Provide the (X, Y) coordinate of the cell's center where the given text is located.  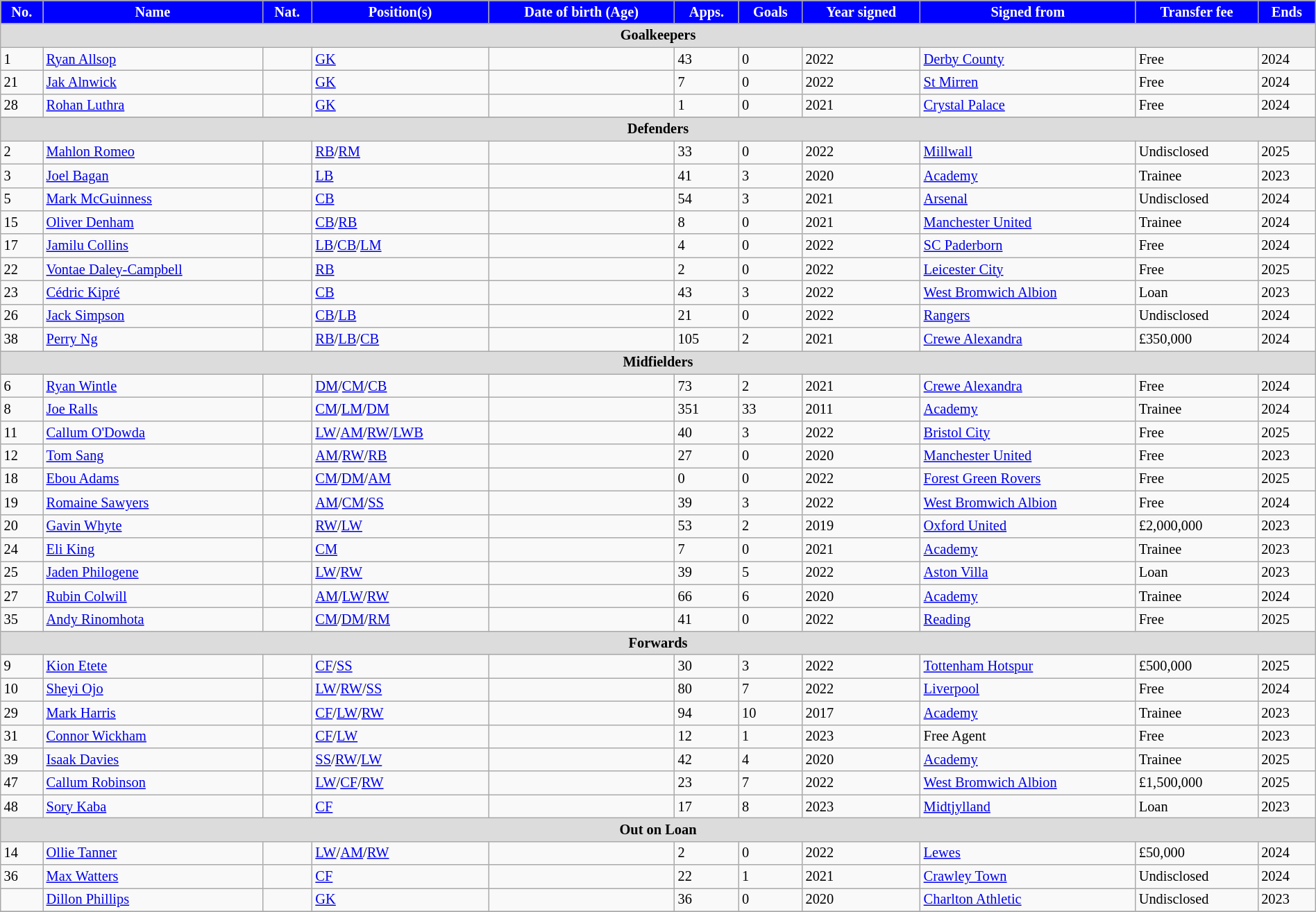
53 (707, 526)
18 (22, 479)
Gavin Whyte (153, 526)
No. (22, 12)
Mahlon Romeo (153, 152)
54 (707, 199)
Dillon Phillips (153, 900)
Jamilu Collins (153, 246)
LW/AM/RW (400, 853)
£2,000,000 (1197, 526)
Ryan Allsop (153, 59)
11 (22, 432)
48 (22, 807)
Mark Harris (153, 713)
9 (22, 666)
Position(s) (400, 12)
Free Agent (1028, 736)
LB/CB/LM (400, 246)
Rangers (1028, 316)
47 (22, 783)
Jak Alnwick (153, 82)
St Mirren (1028, 82)
Ends (1287, 12)
Derby County (1028, 59)
Joel Bagan (153, 176)
Midtjylland (1028, 807)
24 (22, 549)
28 (22, 105)
CF/LW (400, 736)
Mark McGuinness (153, 199)
Max Watters (153, 877)
DM/CM/CB (400, 386)
19 (22, 503)
CM/DM/RM (400, 619)
AM/CM/SS (400, 503)
Connor Wickham (153, 736)
80 (707, 689)
66 (707, 596)
CB/RB (400, 222)
Nat. (287, 12)
Apps. (707, 12)
31 (22, 736)
15 (22, 222)
Sory Kaba (153, 807)
Forwards (658, 643)
Leicester City (1028, 269)
35 (22, 619)
RW/LW (400, 526)
Date of birth (Age) (582, 12)
CM/LM/DM (400, 409)
Signed from (1028, 12)
CF/SS (400, 666)
Lewes (1028, 853)
£350,000 (1197, 339)
Jaden Philogene (153, 573)
£50,000 (1197, 853)
Transfer fee (1197, 12)
2017 (861, 713)
73 (707, 386)
Forest Green Rovers (1028, 479)
LW/AM/RW/LWB (400, 432)
2011 (861, 409)
LW/CF/RW (400, 783)
26 (22, 316)
Isaak Davies (153, 759)
Andy Rinomhota (153, 619)
Aston Villa (1028, 573)
Crawley Town (1028, 877)
Bristol City (1028, 432)
Charlton Athletic (1028, 900)
2019 (861, 526)
Ebou Adams (153, 479)
Romaine Sawyers (153, 503)
Jack Simpson (153, 316)
25 (22, 573)
Oliver Denham (153, 222)
£1,500,000 (1197, 783)
94 (707, 713)
Rubin Colwill (153, 596)
RB/LB/CB (400, 339)
Callum Robinson (153, 783)
14 (22, 853)
Defenders (658, 129)
38 (22, 339)
Goals (770, 12)
Midfielders (658, 362)
40 (707, 432)
Goalkeepers (658, 35)
Reading (1028, 619)
Rohan Luthra (153, 105)
CM/DM/AM (400, 479)
RB/RM (400, 152)
RB (400, 269)
SS/RW/LW (400, 759)
Out on Loan (658, 829)
Kion Etete (153, 666)
Year signed (861, 12)
Joe Ralls (153, 409)
Sheyi Ojo (153, 689)
AM/LW/RW (400, 596)
CF/LW/RW (400, 713)
42 (707, 759)
AM/RW/RB (400, 456)
CB/LB (400, 316)
Ollie Tanner (153, 853)
30 (707, 666)
Vontae Daley-Campbell (153, 269)
Cédric Kipré (153, 292)
Callum O'Dowda (153, 432)
Ryan Wintle (153, 386)
LB (400, 176)
Eli King (153, 549)
£500,000 (1197, 666)
105 (707, 339)
Tottenham Hotspur (1028, 666)
Arsenal (1028, 199)
29 (22, 713)
20 (22, 526)
Millwall (1028, 152)
Tom Sang (153, 456)
Liverpool (1028, 689)
Name (153, 12)
Oxford United (1028, 526)
CM (400, 549)
SC Paderborn (1028, 246)
LW/RW/SS (400, 689)
Perry Ng (153, 339)
351 (707, 409)
Crystal Palace (1028, 105)
LW/RW (400, 573)
